Detect which cell encompasses the target text, then output its [X, Y] center coordinate. 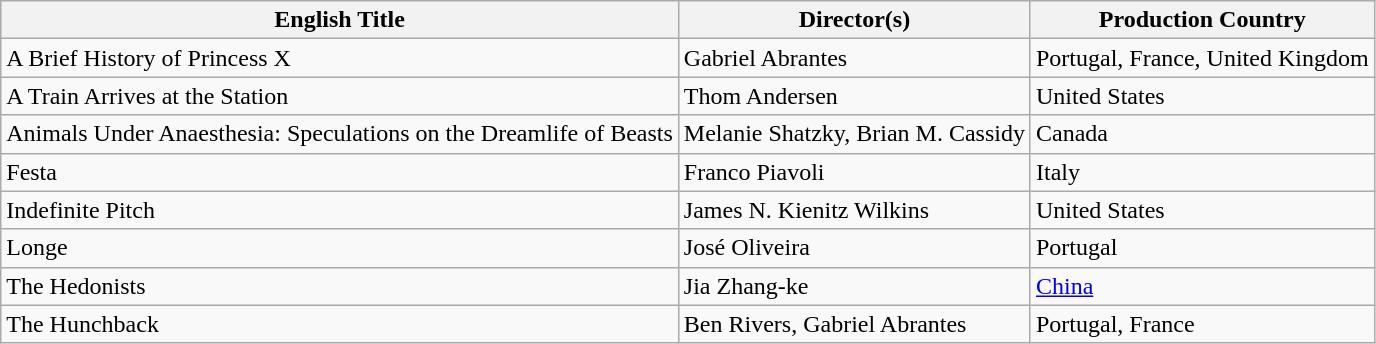
China [1202, 286]
James N. Kienitz Wilkins [854, 210]
Indefinite Pitch [340, 210]
Italy [1202, 172]
Canada [1202, 134]
Thom Andersen [854, 96]
Portugal, France, United Kingdom [1202, 58]
A Train Arrives at the Station [340, 96]
A Brief History of Princess X [340, 58]
Gabriel Abrantes [854, 58]
Portugal, France [1202, 324]
Animals Under Anaesthesia: Speculations on the Dreamlife of Beasts [340, 134]
English Title [340, 20]
The Hunchback [340, 324]
The Hedonists [340, 286]
Festa [340, 172]
José Oliveira [854, 248]
Melanie Shatzky, Brian M. Cassidy [854, 134]
Franco Piavoli [854, 172]
Ben Rivers, Gabriel Abrantes [854, 324]
Longe [340, 248]
Jia Zhang-ke [854, 286]
Portugal [1202, 248]
Production Country [1202, 20]
Director(s) [854, 20]
